Search for the cell housing the specified text and yield its (X, Y) center coordinate. 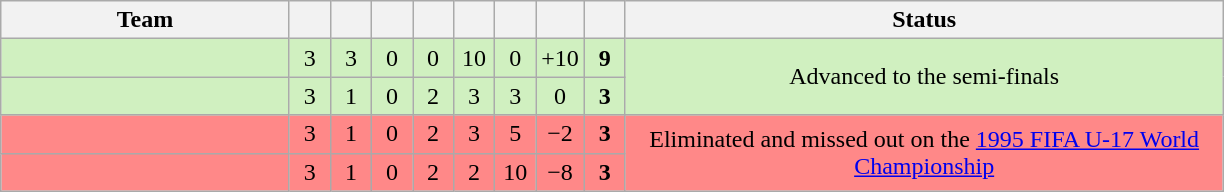
Eliminated and missed out on the 1995 FIFA U-17 World Championship (924, 153)
−2 (560, 134)
5 (516, 134)
9 (604, 58)
+10 (560, 58)
Team (146, 20)
Status (924, 20)
−8 (560, 172)
Advanced to the semi-finals (924, 77)
